Return (X, Y) of the center of cell containing provided text 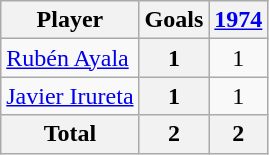
Total (70, 134)
Player (70, 20)
Goals (174, 20)
Javier Irureta (70, 96)
Rubén Ayala (70, 58)
1974 (238, 20)
